Return the [X, Y] coordinate for the center point of the cell that contains the specified text.  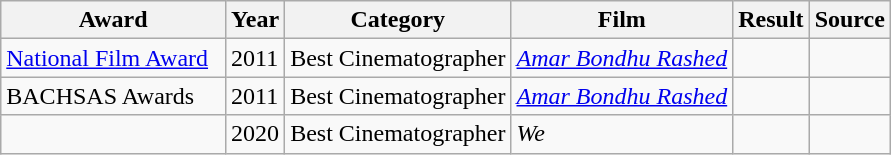
Year [256, 20]
We [622, 134]
2020 [256, 134]
Category [398, 20]
National Film Award [114, 58]
Award [114, 20]
Film [622, 20]
BACHSAS Awards [114, 96]
Result [771, 20]
Source [850, 20]
